Return the [x, y] coordinate for the center point of the cell that contains the specified text.  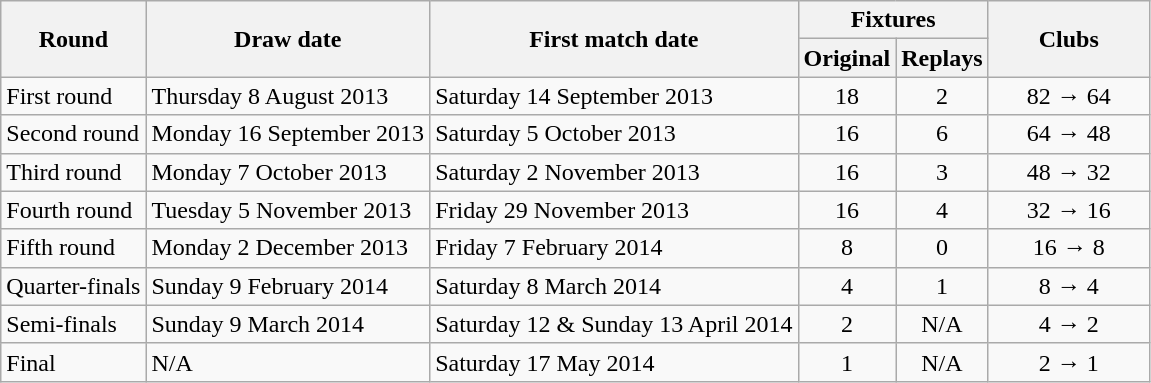
Final [74, 362]
4 → 2 [1068, 324]
82 → 64 [1068, 96]
16 → 8 [1068, 248]
Fourth round [74, 210]
Tuesday 5 November 2013 [288, 210]
Friday 7 February 2014 [614, 248]
Semi-finals [74, 324]
Saturday 12 & Sunday 13 April 2014 [614, 324]
Saturday 17 May 2014 [614, 362]
Second round [74, 134]
Thursday 8 August 2013 [288, 96]
48 → 32 [1068, 172]
2 → 1 [1068, 362]
6 [942, 134]
Monday 16 September 2013 [288, 134]
Original [847, 58]
32 → 16 [1068, 210]
Fixtures [893, 20]
Fifth round [74, 248]
8 [847, 248]
Third round [74, 172]
Monday 7 October 2013 [288, 172]
Saturday 14 September 2013 [614, 96]
18 [847, 96]
Clubs [1068, 39]
8 → 4 [1068, 286]
0 [942, 248]
First round [74, 96]
Monday 2 December 2013 [288, 248]
Sunday 9 March 2014 [288, 324]
Round [74, 39]
3 [942, 172]
First match date [614, 39]
Replays [942, 58]
64 → 48 [1068, 134]
Draw date [288, 39]
Saturday 5 October 2013 [614, 134]
Friday 29 November 2013 [614, 210]
Saturday 8 March 2014 [614, 286]
Sunday 9 February 2014 [288, 286]
Saturday 2 November 2013 [614, 172]
Quarter-finals [74, 286]
